Identify which cell holds the provided text, then report its (X, Y) central coordinate. 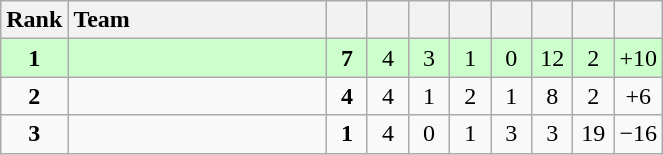
+6 (638, 96)
+10 (638, 58)
19 (594, 134)
Rank (34, 20)
7 (346, 58)
8 (552, 96)
Team (198, 20)
−16 (638, 134)
12 (552, 58)
